Scan for the cell matching the given text and deliver its (X, Y) coordinate at center. 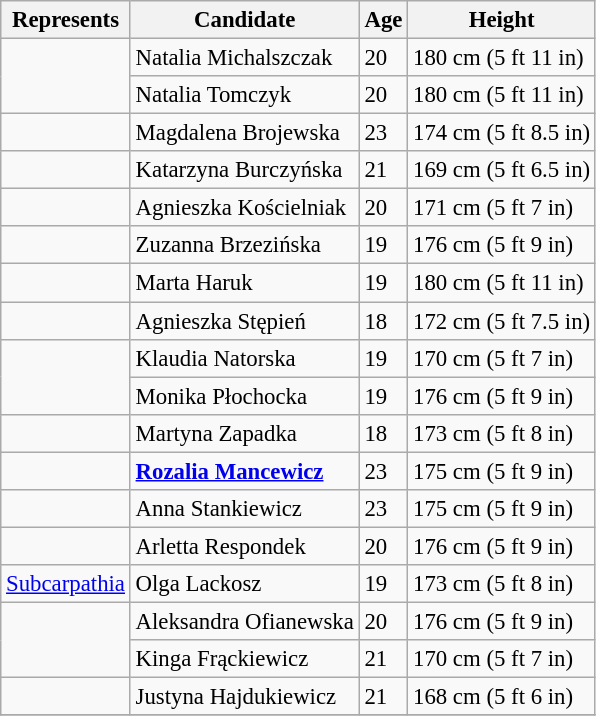
174 cm (5 ft 8.5 in) (502, 133)
Age (384, 20)
169 cm (5 ft 6.5 in) (502, 170)
Olga Lackosz (244, 584)
Arletta Respondek (244, 546)
172 cm (5 ft 7.5 in) (502, 321)
Natalia Michalszczak (244, 58)
Agnieszka Kościelniak (244, 208)
Magdalena Brojewska (244, 133)
Rozalia Mancewicz (244, 471)
Agnieszka Stępień (244, 321)
Kinga Frąckiewicz (244, 659)
Monika Płochocka (244, 396)
Height (502, 20)
Natalia Tomczyk (244, 95)
Katarzyna Burczyńska (244, 170)
Klaudia Natorska (244, 358)
Subcarpathia (66, 584)
Martyna Zapadka (244, 433)
Represents (66, 20)
Zuzanna Brzezińska (244, 245)
Justyna Hajdukiewicz (244, 697)
Candidate (244, 20)
171 cm (5 ft 7 in) (502, 208)
Aleksandra Ofianewska (244, 621)
168 cm (5 ft 6 in) (502, 697)
Anna Stankiewicz (244, 509)
Marta Haruk (244, 283)
